Identify which cell holds the provided text, then report its (X, Y) central coordinate. 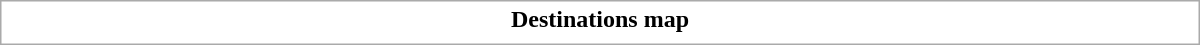
Destinations map (600, 19)
